From the cell containing the given text, extract its center point as (X, Y) coordinate. 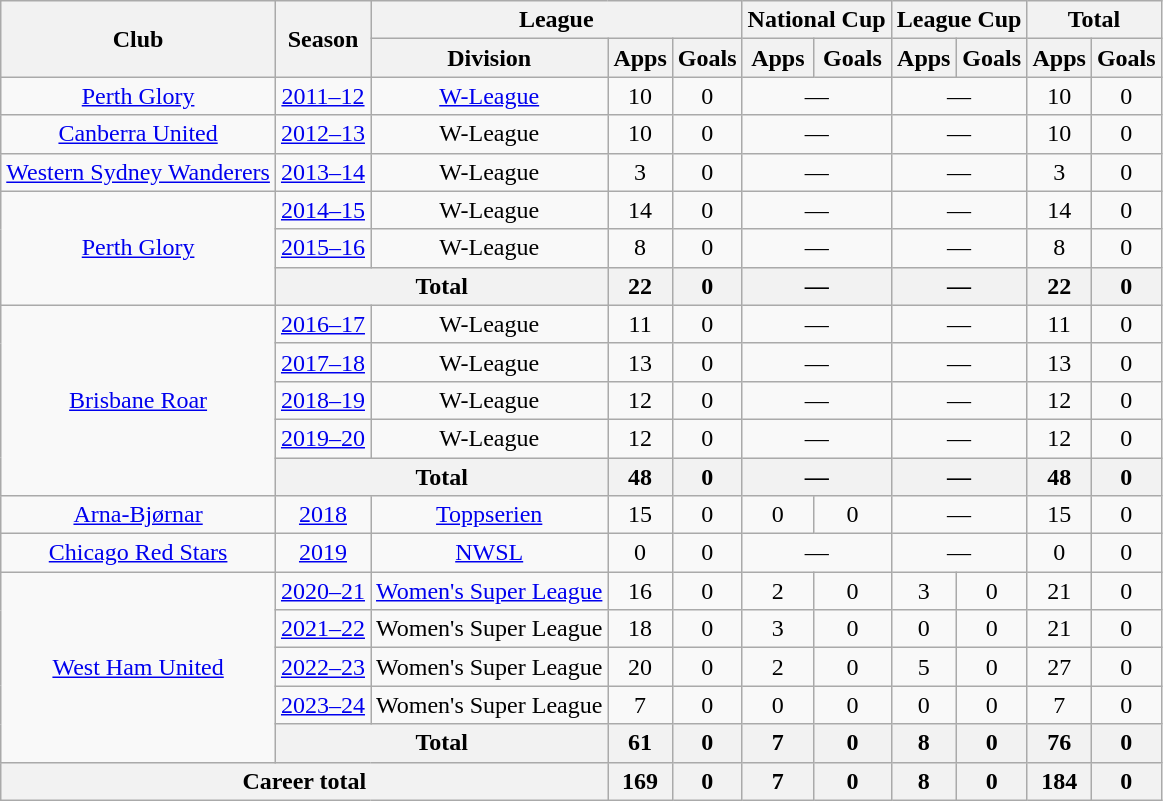
2017–18 (322, 362)
2021–22 (322, 629)
16 (640, 591)
2018–19 (322, 400)
27 (1059, 667)
Arna-Bjørnar (138, 515)
2019–20 (322, 438)
2014–15 (322, 210)
Division (488, 58)
2022–23 (322, 667)
Brisbane Roar (138, 400)
2015–16 (322, 248)
2012–13 (322, 134)
Chicago Red Stars (138, 553)
169 (640, 781)
NWSL (488, 553)
2019 (322, 553)
West Ham United (138, 667)
184 (1059, 781)
2013–14 (322, 172)
Canberra United (138, 134)
2016–17 (322, 324)
Career total (304, 781)
Toppserien (488, 515)
Western Sydney Wanderers (138, 172)
2023–24 (322, 705)
League (556, 20)
League Cup (959, 20)
Season (322, 39)
18 (640, 629)
2018 (322, 515)
Club (138, 39)
20 (640, 667)
2011–12 (322, 96)
61 (640, 743)
National Cup (816, 20)
76 (1059, 743)
5 (924, 667)
2020–21 (322, 591)
